For the text-containing cell, return its midpoint in [x, y] coordinate format. 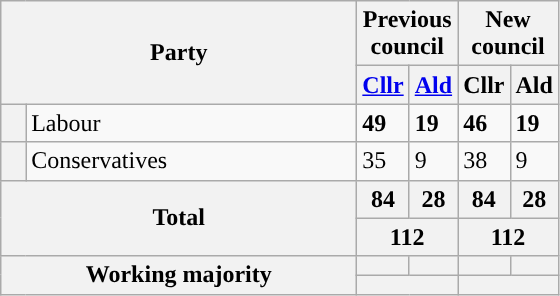
46 [484, 123]
38 [484, 161]
Total [179, 218]
Working majority [179, 275]
New council [508, 34]
49 [383, 123]
Conservatives [192, 161]
Labour [192, 123]
Previous council [408, 34]
35 [383, 161]
Party [179, 52]
